Return [x, y] of the center of cell containing provided text 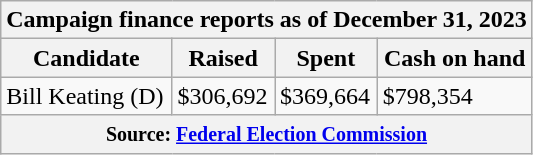
Cash on hand [454, 58]
Source: Federal Election Commission [266, 134]
Campaign finance reports as of December 31, 2023 [266, 20]
$798,354 [454, 96]
Candidate [86, 58]
$369,664 [326, 96]
Bill Keating (D) [86, 96]
Raised [224, 58]
$306,692 [224, 96]
Spent [326, 58]
